Provide the [X, Y] coordinate of the cell's center where the given text is located.  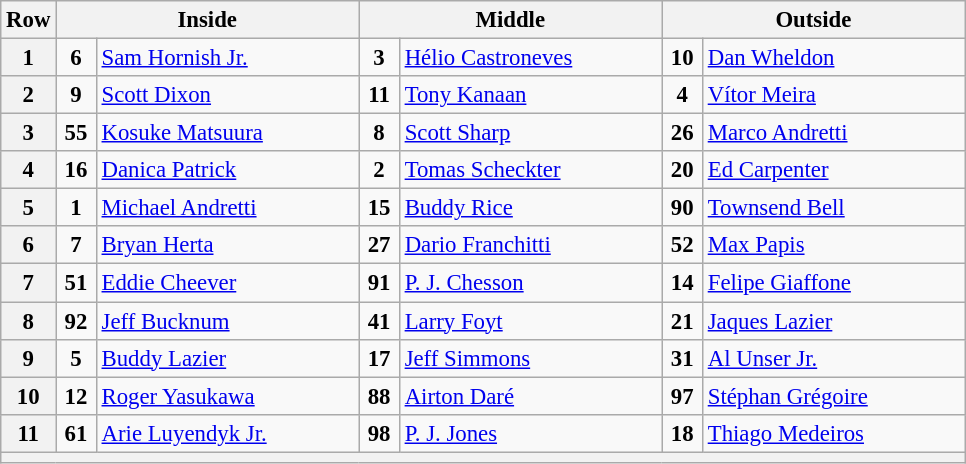
Eddie Cheever [227, 283]
Jaques Lazier [833, 321]
P. J. Jones [530, 433]
Hélio Castroneves [530, 58]
Jeff Bucknum [227, 321]
Larry Foyt [530, 321]
Buddy Lazier [227, 358]
Inside [208, 20]
Tony Kanaan [530, 95]
Felipe Giaffone [833, 283]
20 [682, 170]
Dario Franchitti [530, 245]
90 [682, 208]
Row [28, 20]
Ed Carpenter [833, 170]
41 [380, 321]
Tomas Scheckter [530, 170]
Middle [510, 20]
97 [682, 396]
Marco Andretti [833, 133]
Outside [814, 20]
Jeff Simmons [530, 358]
Stéphan Grégoire [833, 396]
Thiago Medeiros [833, 433]
21 [682, 321]
Danica Patrick [227, 170]
88 [380, 396]
17 [380, 358]
Michael Andretti [227, 208]
26 [682, 133]
Roger Yasukawa [227, 396]
Max Papis [833, 245]
18 [682, 433]
Al Unser Jr. [833, 358]
91 [380, 283]
Buddy Rice [530, 208]
Dan Wheldon [833, 58]
Bryan Herta [227, 245]
14 [682, 283]
Scott Sharp [530, 133]
98 [380, 433]
55 [76, 133]
12 [76, 396]
P. J. Chesson [530, 283]
Arie Luyendyk Jr. [227, 433]
Townsend Bell [833, 208]
Kosuke Matsuura [227, 133]
27 [380, 245]
Scott Dixon [227, 95]
52 [682, 245]
61 [76, 433]
15 [380, 208]
51 [76, 283]
Vítor Meira [833, 95]
Airton Daré [530, 396]
Sam Hornish Jr. [227, 58]
31 [682, 358]
92 [76, 321]
16 [76, 170]
